Detect which cell encompasses the target text, then output its [x, y] center coordinate. 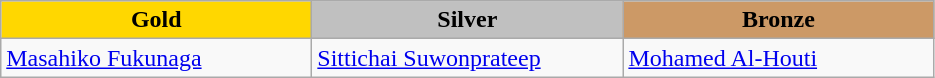
Gold [156, 20]
Sittichai Suwonprateep [468, 58]
Bronze [778, 20]
Mohamed Al-Houti [778, 58]
Silver [468, 20]
Masahiko Fukunaga [156, 58]
